Scan for the cell matching the given text and deliver its (x, y) coordinate at center. 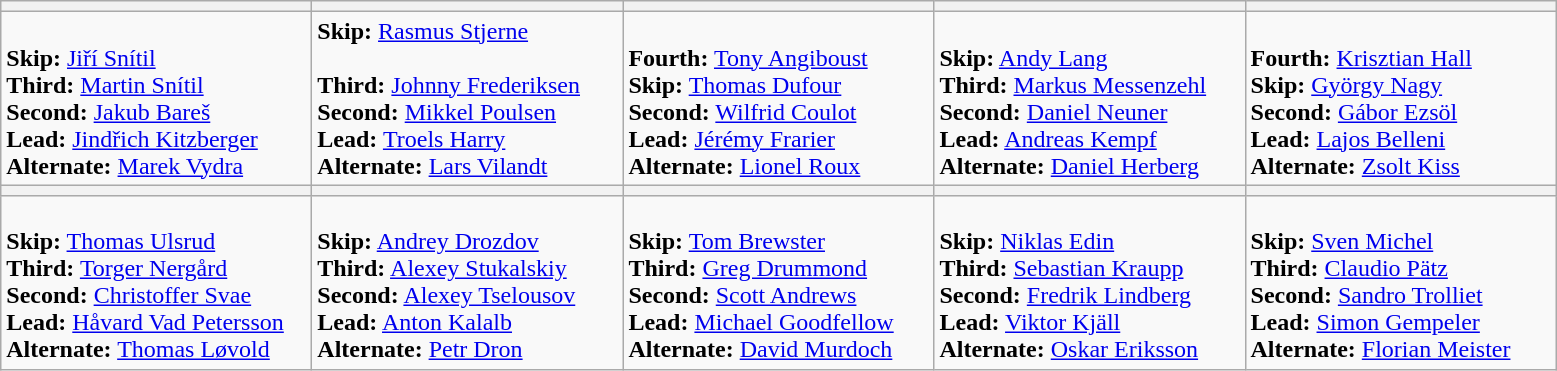
Skip: Thomas Ulsrud Third: Torger Nergård Second: Christoffer Svae Lead: Håvard Vad Petersson Alternate: Thomas Løvold (156, 282)
Fourth: Tony Angiboust Skip: Thomas Dufour Second: Wilfrid Coulot Lead: Jérémy Frarier Alternate: Lionel Roux (778, 98)
Skip: Niklas Edin Third: Sebastian Kraupp Second: Fredrik Lindberg Lead: Viktor Kjäll Alternate: Oskar Eriksson (1090, 282)
Skip: Tom Brewster Third: Greg Drummond Second: Scott Andrews Lead: Michael Goodfellow Alternate: David Murdoch (778, 282)
Skip: Jiří Snítil Third: Martin Snítil Second: Jakub Bareš Lead: Jindřich Kitzberger Alternate: Marek Vydra (156, 98)
Skip: Sven Michel Third: Claudio Pätz Second: Sandro Trolliet Lead: Simon Gempeler Alternate: Florian Meister (1400, 282)
Skip: Andy Lang Third: Markus Messenzehl Second: Daniel Neuner Lead: Andreas Kempf Alternate: Daniel Herberg (1090, 98)
Fourth: Krisztian Hall Skip: György Nagy Second: Gábor Ezsöl Lead: Lajos Belleni Alternate: Zsolt Kiss (1400, 98)
Skip: Rasmus StjerneThird: Johnny Frederiksen Second: Mikkel Poulsen Lead: Troels Harry Alternate: Lars Vilandt (468, 98)
Skip: Andrey Drozdov Third: Alexey Stukalskiy Second: Alexey Tselousov Lead: Anton Kalalb Alternate: Petr Dron (468, 282)
